Scan for the cell matching the given text and deliver its (x, y) coordinate at center. 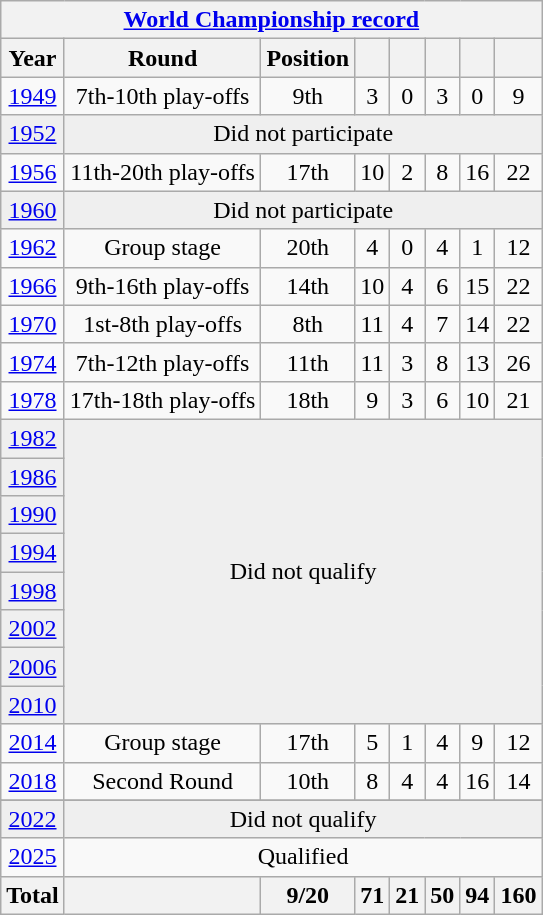
2022 (33, 819)
Total (33, 895)
9/20 (308, 895)
14th (308, 286)
2002 (33, 629)
1960 (33, 210)
2018 (33, 781)
50 (442, 895)
20th (308, 248)
2006 (33, 667)
World Championship record (272, 20)
Qualified (303, 857)
2010 (33, 705)
2025 (33, 857)
1994 (33, 553)
7 (442, 324)
17th-18th play-offs (162, 400)
1974 (33, 362)
9th (308, 96)
2 (408, 172)
18th (308, 400)
10th (308, 781)
1982 (33, 438)
Year (33, 58)
1st-8th play-offs (162, 324)
1962 (33, 248)
13 (478, 362)
7th-10th play-offs (162, 96)
1966 (33, 286)
160 (518, 895)
1998 (33, 591)
2014 (33, 743)
11th-20th play-offs (162, 172)
15 (478, 286)
94 (478, 895)
1952 (33, 134)
9th-16th play-offs (162, 286)
11th (308, 362)
5 (372, 743)
1956 (33, 172)
26 (518, 362)
1990 (33, 515)
1970 (33, 324)
71 (372, 895)
1949 (33, 96)
Round (162, 58)
1978 (33, 400)
Second Round (162, 781)
8th (308, 324)
1986 (33, 477)
7th-12th play-offs (162, 362)
Position (308, 58)
